Pinpoint the cell where the given text exists, returning its (x, y) midpoint coordinate. 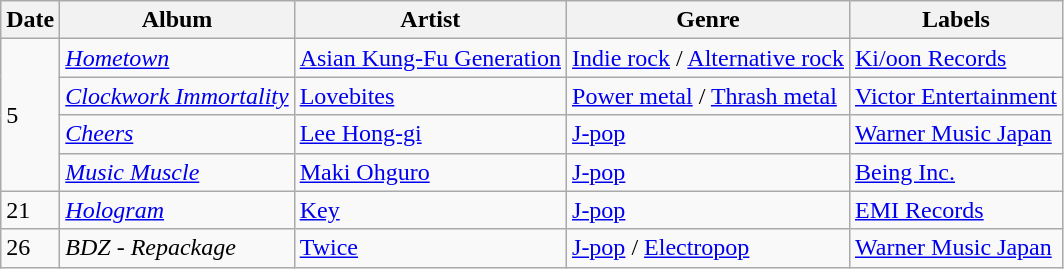
21 (30, 210)
Power metal / Thrash metal (708, 96)
Date (30, 20)
26 (30, 248)
Being Inc. (956, 172)
Asian Kung-Fu Generation (430, 58)
EMI Records (956, 210)
BDZ - Repackage (177, 248)
Maki Ohguro (430, 172)
Clockwork Immortality (177, 96)
Hologram (177, 210)
Ki/oon Records (956, 58)
Hometown (177, 58)
Twice (430, 248)
Cheers (177, 134)
Artist (430, 20)
Music Muscle (177, 172)
Victor Entertainment (956, 96)
Labels (956, 20)
Lovebites (430, 96)
Key (430, 210)
Album (177, 20)
J-pop / Electropop (708, 248)
Lee Hong-gi (430, 134)
Genre (708, 20)
Indie rock / Alternative rock (708, 58)
5 (30, 115)
